Provide the [x, y] coordinate of the cell's center where the given text is located.  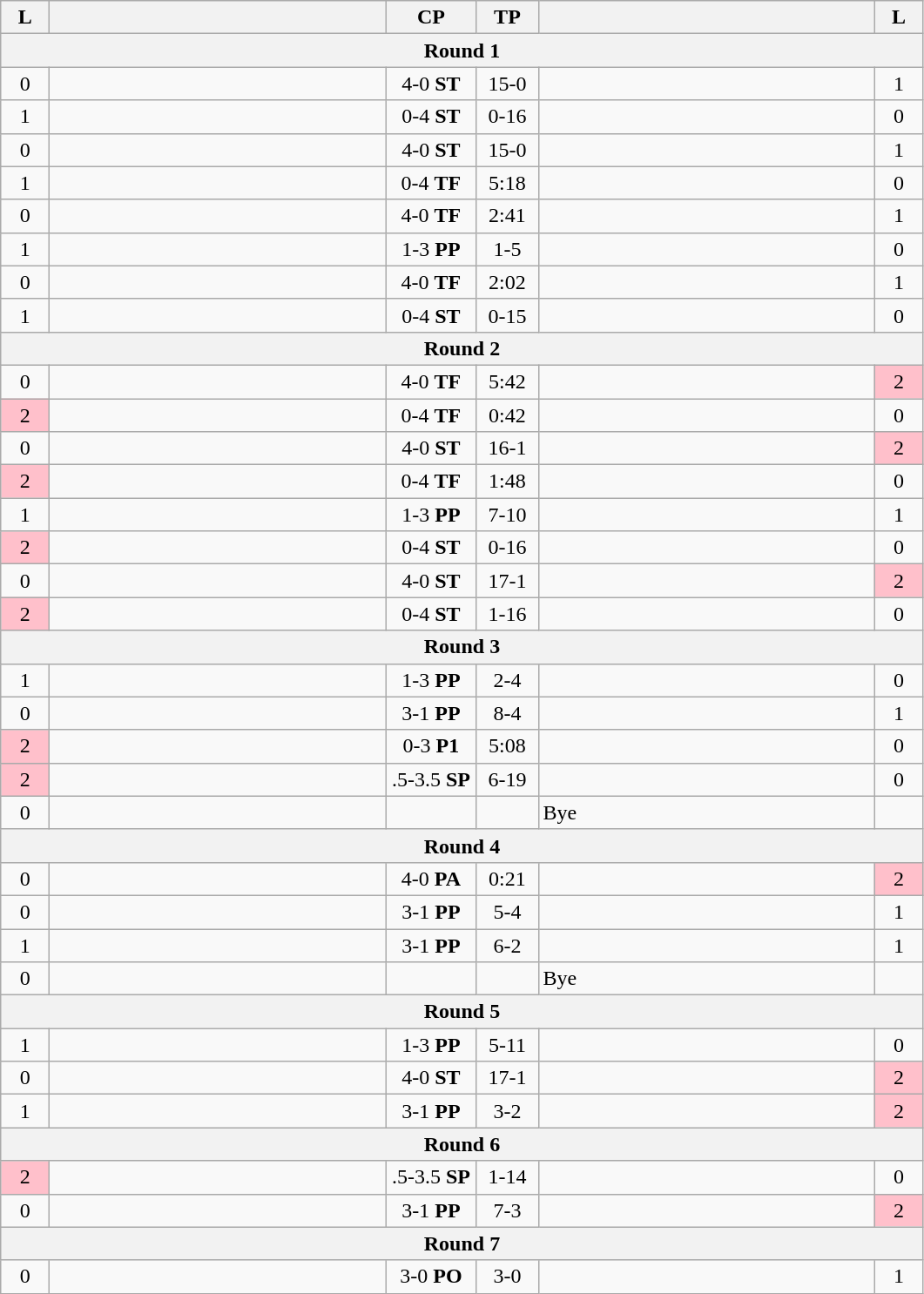
1-14 [507, 1177]
5:08 [507, 746]
5:18 [507, 183]
3-0 PO [431, 1277]
7-10 [507, 515]
TP [507, 17]
Round 2 [462, 348]
0-3 P1 [431, 746]
Round 4 [462, 846]
4-0 PA [431, 879]
3-0 [507, 1277]
2-4 [507, 680]
3-2 [507, 1111]
Round 1 [462, 51]
1-5 [507, 249]
CP [431, 17]
Round 5 [462, 1012]
1-16 [507, 614]
0-15 [507, 315]
6-2 [507, 945]
7-3 [507, 1210]
16-1 [507, 448]
0:42 [507, 415]
1:48 [507, 482]
6-19 [507, 779]
Round 6 [462, 1144]
2:02 [507, 282]
8-4 [507, 713]
5:42 [507, 381]
2:41 [507, 216]
Round 3 [462, 647]
5-11 [507, 1045]
Round 7 [462, 1243]
0:21 [507, 879]
5-4 [507, 912]
